Pinpoint the cell where the given text exists, returning its (X, Y) midpoint coordinate. 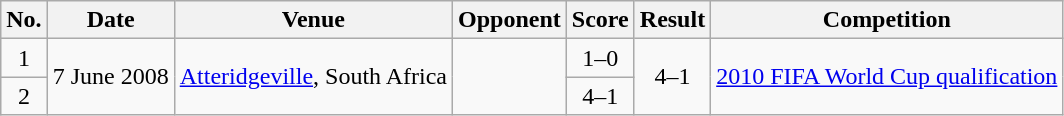
2 (24, 96)
Date (110, 20)
Result (672, 20)
No. (24, 20)
2010 FIFA World Cup qualification (887, 77)
1–0 (600, 58)
Competition (887, 20)
Score (600, 20)
1 (24, 58)
Atteridgeville, South Africa (313, 77)
Opponent (510, 20)
7 June 2008 (110, 77)
Venue (313, 20)
